Return (X, Y) of the center of cell containing provided text 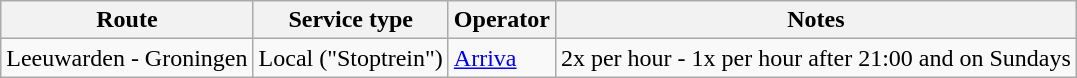
Service type (350, 20)
Local ("Stoptrein") (350, 58)
Leeuwarden - Groningen (127, 58)
2x per hour - 1x per hour after 21:00 and on Sundays (816, 58)
Notes (816, 20)
Operator (502, 20)
Route (127, 20)
Arriva (502, 58)
